Provide the (x, y) coordinate of the cell's center where the given text is located.  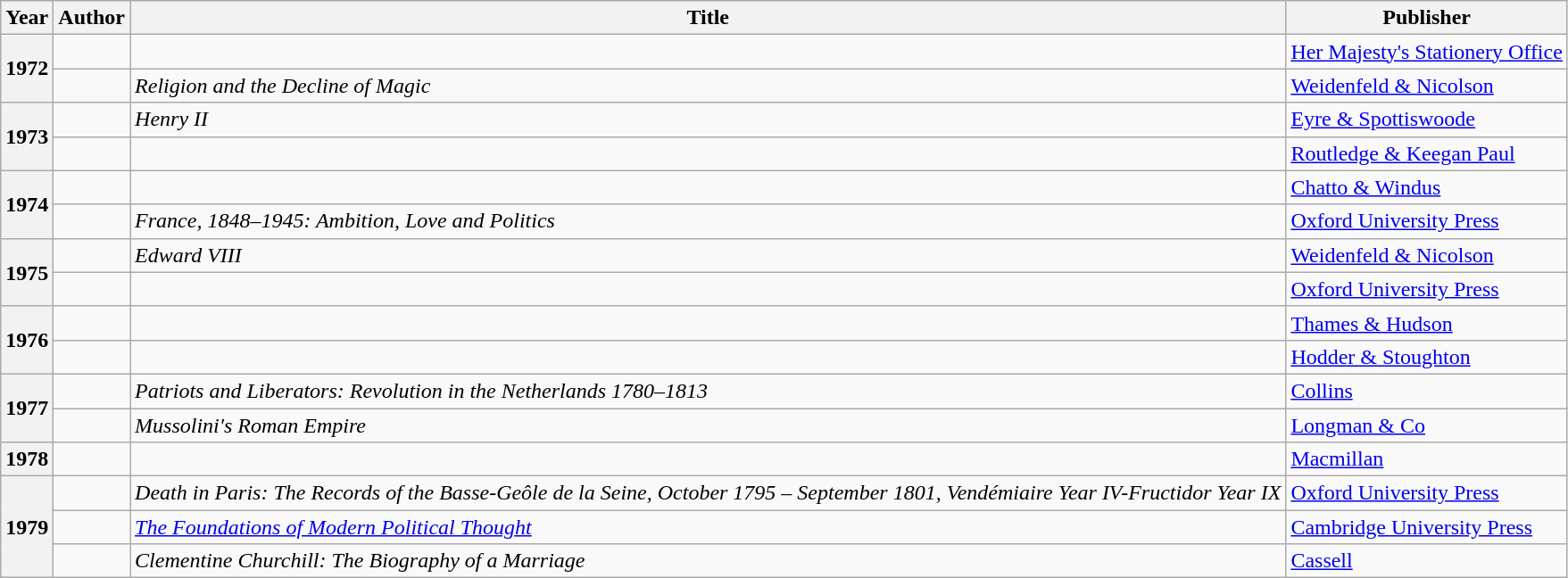
Thames & Hudson (1427, 323)
Patriots and Liberators: Revolution in the Netherlands 1780–1813 (709, 391)
1973 (27, 136)
Clementine Churchill: The Biography of a Marriage (709, 561)
1972 (27, 69)
1978 (27, 459)
Her Majesty's Stationery Office (1427, 52)
Year (27, 18)
Eyre & Spottiswoode (1427, 120)
Title (709, 18)
1974 (27, 204)
Macmillan (1427, 459)
Death in Paris: The Records of the Basse-Geôle de la Seine, October 1795 – September 1801, Vendémiaire Year IV-Fructidor Year IX (709, 493)
The Foundations of Modern Political Thought (709, 527)
1977 (27, 408)
Henry II (709, 120)
Chatto & Windus (1427, 187)
Cassell (1427, 561)
Hodder & Stoughton (1427, 357)
Religion and the Decline of Magic (709, 86)
Cambridge University Press (1427, 527)
Collins (1427, 391)
Publisher (1427, 18)
Mussolini's Roman Empire (709, 425)
Edward VIII (709, 255)
1976 (27, 340)
Author (92, 18)
Longman & Co (1427, 425)
1979 (27, 527)
Routledge & Keegan Paul (1427, 153)
1975 (27, 272)
France, 1848–1945: Ambition, Love and Politics (709, 221)
